Capture the cell that displays the provided text and extract its [x, y] central coordinate. 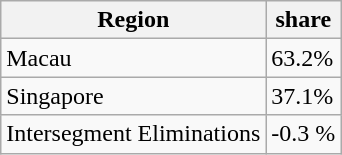
share [304, 20]
37.1% [304, 96]
Intersegment Eliminations [134, 134]
Singapore [134, 96]
Region [134, 20]
Macau [134, 58]
63.2% [304, 58]
-0.3 % [304, 134]
